Provide the [X, Y] coordinate of the cell's center where the given text is located.  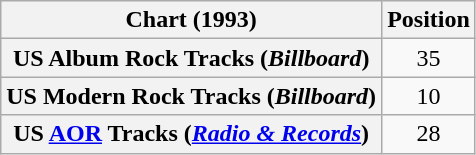
US Modern Rock Tracks (Billboard) [192, 96]
Chart (1993) [192, 20]
US Album Rock Tracks (Billboard) [192, 58]
US AOR Tracks (Radio & Records) [192, 134]
28 [429, 134]
10 [429, 96]
Position [429, 20]
35 [429, 58]
